Output the (x, y) coordinate of the center of the cell containing the given text.  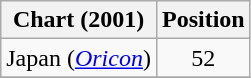
Position (203, 20)
Chart (2001) (79, 20)
52 (203, 58)
Japan (Oricon) (79, 58)
